Return the [x, y] coordinate for the center point of the cell that contains the specified text.  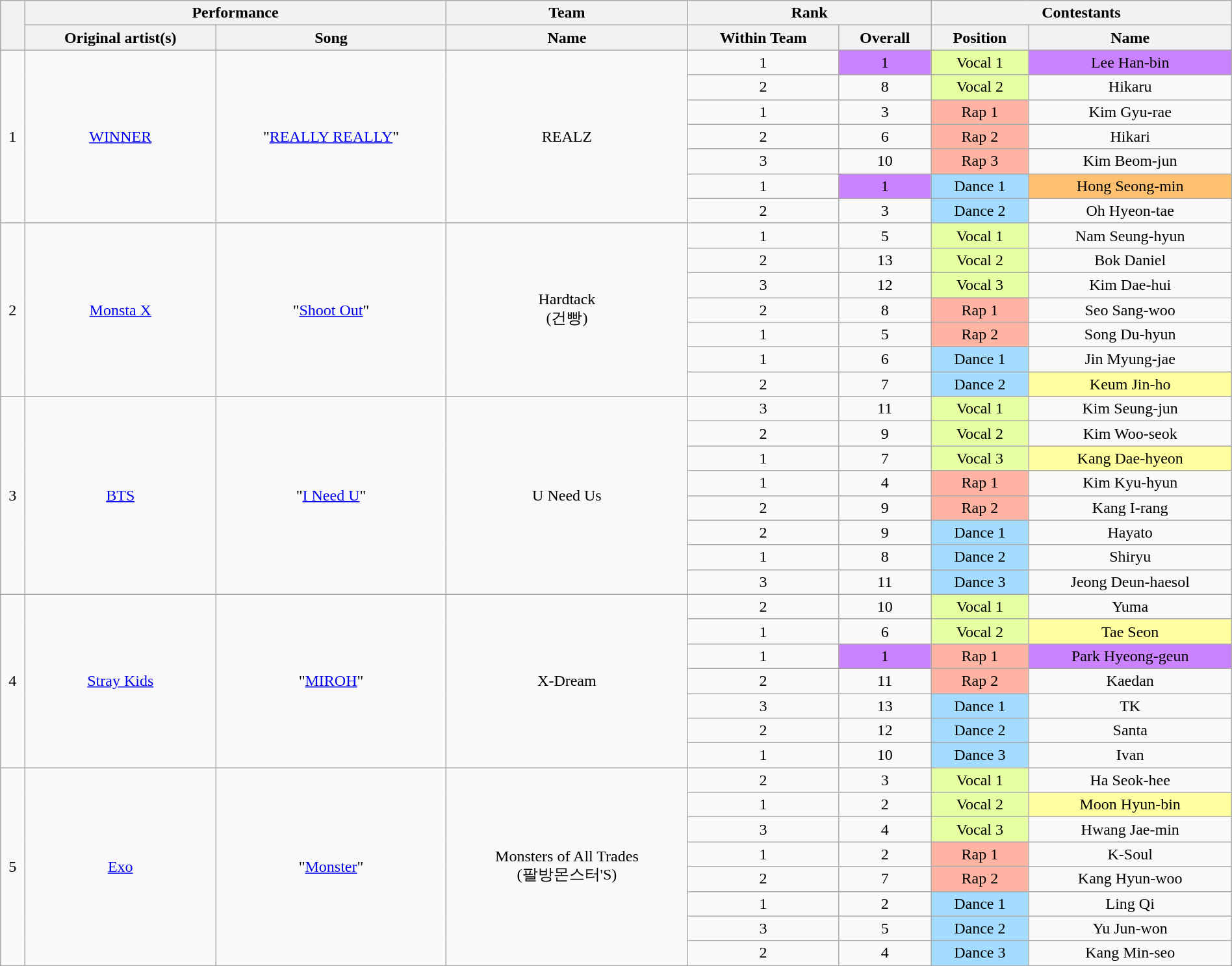
Bok Daniel [1130, 260]
Park Hyeong-geun [1130, 656]
"I Need U" [331, 495]
Monsta X [121, 309]
Nam Seung-hyun [1130, 235]
Kang Dae-hyeon [1130, 458]
Song [331, 38]
X-Dream [567, 681]
Stray Kids [121, 681]
Performance [235, 13]
Kim Beom-jun [1130, 161]
Kang Hyun-woo [1130, 879]
"REALLY REALLY" [331, 137]
Kim Seung-jun [1130, 409]
Hikari [1130, 137]
"Shoot Out" [331, 309]
"MIROH" [331, 681]
Hardtack(건빵) [567, 309]
Ivan [1130, 755]
Kaedan [1130, 681]
Shiryu [1130, 557]
Hayato [1130, 532]
BTS [121, 495]
Keum Jin-ho [1130, 384]
REALZ [567, 137]
Kim Woo-seok [1130, 434]
Kang I-rang [1130, 508]
Santa [1130, 731]
Jeong Deun-haesol [1130, 582]
Within Team [763, 38]
Song Du-hyun [1130, 335]
Monsters of All Trades(팔방몬스터'S) [567, 867]
Hikaru [1130, 87]
Yuma [1130, 607]
Ha Seok-hee [1130, 780]
U Need Us [567, 495]
Kim Dae-hui [1130, 285]
Ling Qi [1130, 904]
Kim Gyu-rae [1130, 112]
Tae Seon [1130, 631]
Exo [121, 867]
Oh Hyeon-tae [1130, 211]
Overall [885, 38]
Jin Myung-jae [1130, 359]
Team [567, 13]
Moon Hyun-bin [1130, 805]
Seo Sang-woo [1130, 310]
Lee Han-bin [1130, 62]
Rank [809, 13]
Kim Kyu-hyun [1130, 483]
Original artist(s) [121, 38]
WINNER [121, 137]
Kang Min-seo [1130, 953]
Position [980, 38]
TK [1130, 705]
K-Soul [1130, 854]
Rap 3 [980, 161]
Hwang Jae-min [1130, 829]
Hong Seong-min [1130, 186]
"Monster" [331, 867]
Contestants [1081, 13]
Yu Jun-won [1130, 928]
